Identify which cell holds the provided text, then report its (x, y) central coordinate. 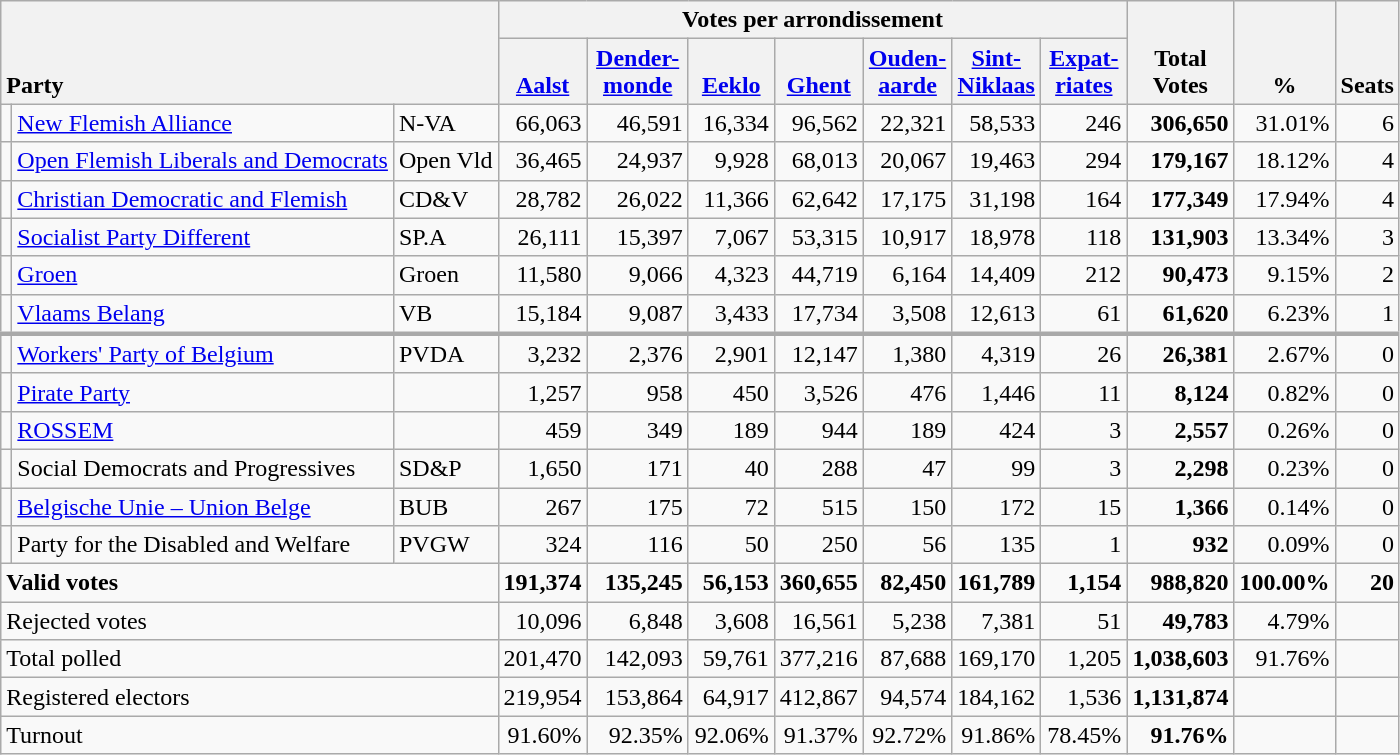
100.00% (1284, 583)
424 (996, 430)
11,366 (731, 199)
294 (1084, 161)
172 (996, 507)
944 (818, 430)
2 (1367, 275)
184,162 (996, 697)
N-VA (446, 123)
Open Vld (446, 161)
212 (1084, 275)
61,620 (1180, 314)
49,783 (1180, 621)
11 (1084, 392)
4,323 (731, 275)
2,298 (1180, 468)
20,067 (907, 161)
219,954 (542, 697)
14,409 (996, 275)
BUB (446, 507)
6.23% (1284, 314)
1,205 (1084, 659)
58,533 (996, 123)
2.67% (1284, 354)
68,013 (818, 161)
15,184 (542, 314)
1,257 (542, 392)
476 (907, 392)
Workers' Party of Belgium (203, 354)
515 (818, 507)
153,864 (638, 697)
459 (542, 430)
171 (638, 468)
44,719 (818, 275)
26 (1084, 354)
3,232 (542, 354)
3,526 (818, 392)
412,867 (818, 697)
20 (1367, 583)
Belgische Unie – Union Belge (203, 507)
1,536 (1084, 697)
4.79% (1284, 621)
% (1284, 52)
90,473 (1180, 275)
Party (250, 52)
17.94% (1284, 199)
377,216 (818, 659)
267 (542, 507)
306,650 (1180, 123)
2,376 (638, 354)
131,903 (1180, 237)
26,381 (1180, 354)
1,038,603 (1180, 659)
6,848 (638, 621)
1,380 (907, 354)
Social Democrats and Progressives (203, 468)
CD&V (446, 199)
56,153 (731, 583)
64,917 (731, 697)
92.06% (731, 735)
51 (1084, 621)
Total polled (250, 659)
82,450 (907, 583)
150 (907, 507)
Ouden- aarde (907, 72)
0.23% (1284, 468)
10,917 (907, 237)
6 (1367, 123)
96,562 (818, 123)
1,650 (542, 468)
Turnout (250, 735)
17,734 (818, 314)
Dender- monde (638, 72)
988,820 (1180, 583)
26,111 (542, 237)
40 (731, 468)
PVGW (446, 545)
91.60% (542, 735)
47 (907, 468)
11,580 (542, 275)
0.09% (1284, 545)
118 (1084, 237)
169,170 (996, 659)
246 (1084, 123)
9.15% (1284, 275)
15,397 (638, 237)
Socialist Party Different (203, 237)
28,782 (542, 199)
Pirate Party (203, 392)
New Flemish Alliance (203, 123)
Total Votes (1180, 52)
62,642 (818, 199)
15 (1084, 507)
3,608 (731, 621)
191,374 (542, 583)
201,470 (542, 659)
179,167 (1180, 161)
91.37% (818, 735)
161,789 (996, 583)
142,093 (638, 659)
1,131,874 (1180, 697)
932 (1180, 545)
56 (907, 545)
94,574 (907, 697)
10,096 (542, 621)
31.01% (1284, 123)
36,465 (542, 161)
Party for the Disabled and Welfare (203, 545)
2,557 (1180, 430)
Registered electors (250, 697)
ROSSEM (203, 430)
26,022 (638, 199)
9,066 (638, 275)
7,067 (731, 237)
Aalst (542, 72)
91.86% (996, 735)
66,063 (542, 123)
9,087 (638, 314)
7,381 (996, 621)
Sint-Niklaas (996, 72)
16,561 (818, 621)
53,315 (818, 237)
5,238 (907, 621)
12,147 (818, 354)
Eeklo (731, 72)
78.45% (1084, 735)
324 (542, 545)
Open Flemish Liberals and Democrats (203, 161)
958 (638, 392)
92.72% (907, 735)
Expat- riates (1084, 72)
1,154 (1084, 583)
288 (818, 468)
177,349 (1180, 199)
8,124 (1180, 392)
46,591 (638, 123)
Votes per arrondissement (812, 20)
175 (638, 507)
116 (638, 545)
SP.A (446, 237)
22,321 (907, 123)
0.26% (1284, 430)
135 (996, 545)
450 (731, 392)
Christian Democratic and Flemish (203, 199)
4,319 (996, 354)
Seats (1367, 52)
87,688 (907, 659)
9,928 (731, 161)
Rejected votes (250, 621)
135,245 (638, 583)
31,198 (996, 199)
99 (996, 468)
VB (446, 314)
61 (1084, 314)
3,433 (731, 314)
164 (1084, 199)
3,508 (907, 314)
SD&P (446, 468)
13.34% (1284, 237)
Vlaams Belang (203, 314)
2,901 (731, 354)
18,978 (996, 237)
360,655 (818, 583)
Ghent (818, 72)
6,164 (907, 275)
19,463 (996, 161)
0.14% (1284, 507)
PVDA (446, 354)
1,366 (1180, 507)
12,613 (996, 314)
24,937 (638, 161)
Valid votes (250, 583)
18.12% (1284, 161)
250 (818, 545)
50 (731, 545)
0.82% (1284, 392)
92.35% (638, 735)
1,446 (996, 392)
16,334 (731, 123)
59,761 (731, 659)
17,175 (907, 199)
72 (731, 507)
349 (638, 430)
